Determine the [X, Y] coordinate at the center of the cell enclosing the given text.  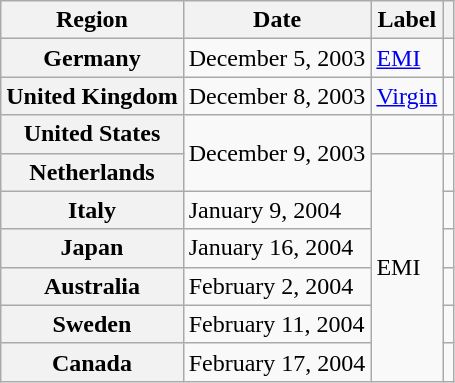
Sweden [92, 324]
Label [407, 20]
December 9, 2003 [277, 153]
December 8, 2003 [277, 96]
December 5, 2003 [277, 58]
Japan [92, 248]
Italy [92, 210]
Virgin [407, 96]
Date [277, 20]
February 2, 2004 [277, 286]
January 9, 2004 [277, 210]
United Kingdom [92, 96]
Australia [92, 286]
February 11, 2004 [277, 324]
Netherlands [92, 172]
January 16, 2004 [277, 248]
Germany [92, 58]
United States [92, 134]
Region [92, 20]
February 17, 2004 [277, 362]
Canada [92, 362]
